Output the [X, Y] coordinate of the center of the cell containing the given text.  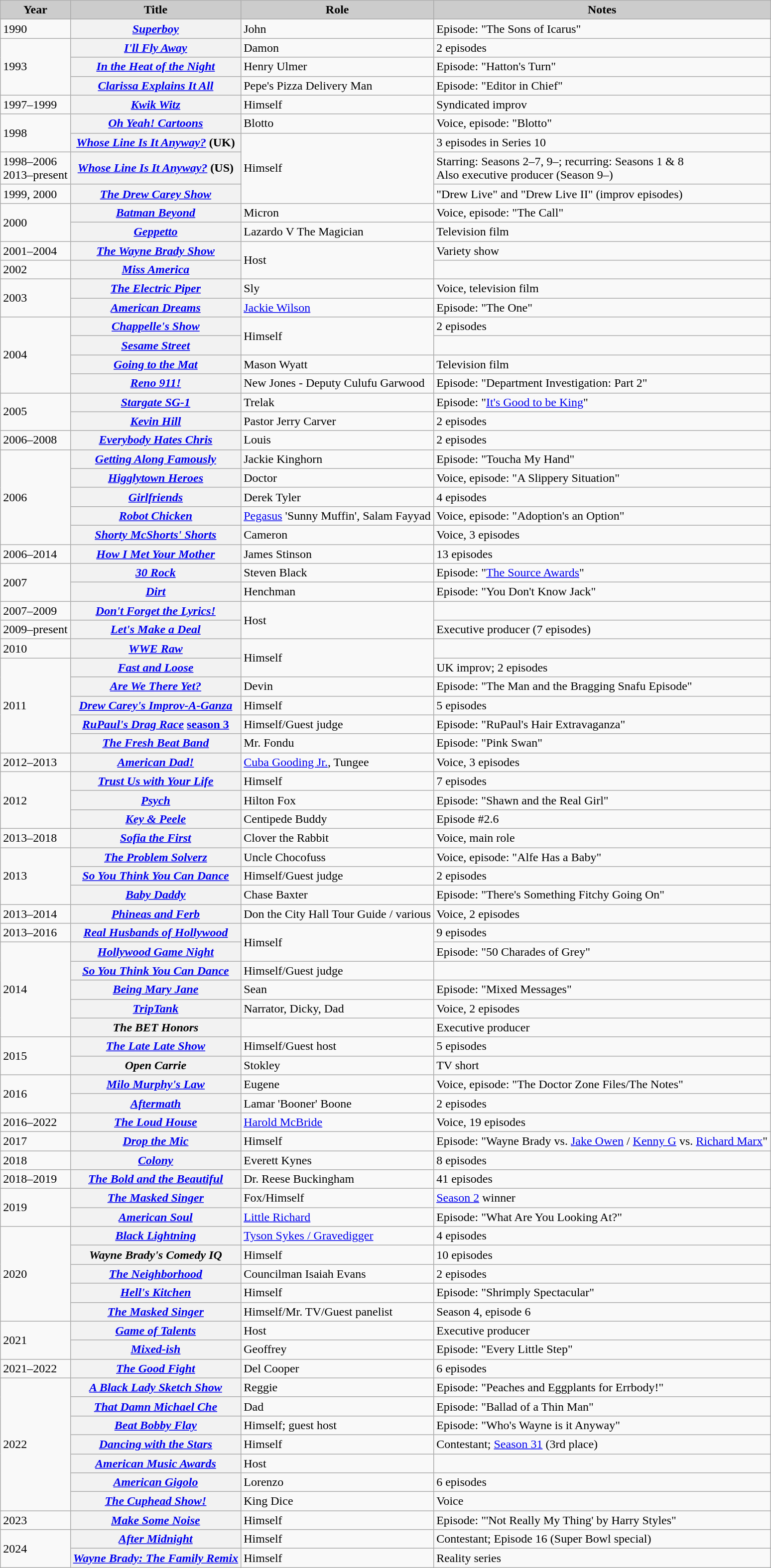
Voice, television film [602, 289]
Open Carrie [155, 1065]
Make Some Noise [155, 1520]
2018–2019 [35, 1179]
Trelak [338, 402]
Clarissa Explains It All [155, 86]
Trust Us with Your Life [155, 781]
Episode: "Pink Swan" [602, 743]
1997–1999 [35, 105]
2006 [35, 497]
2015 [35, 1056]
Role [338, 10]
Drew Carey's Improv-A-Ganza [155, 705]
Wayne Brady: The Family Remix [155, 1558]
Cameron [338, 535]
2017 [35, 1141]
Contestant; Season 31 (3rd place) [602, 1444]
That Damn Michael Che [155, 1406]
How I Met Your Mother [155, 554]
Stargate SG-1 [155, 402]
The Good Fight [155, 1368]
Season 2 winner [602, 1198]
American Dad! [155, 762]
Milo Murphy's Law [155, 1084]
2013 [35, 876]
7 episodes [602, 781]
American Gigolo [155, 1482]
Blotto [338, 123]
Voice, main role [602, 838]
Henry Ulmer [338, 67]
10 episodes [602, 1255]
1990 [35, 29]
The Neighborhood [155, 1274]
TV short [602, 1065]
The Loud House [155, 1122]
Voice, episode: "Adoption's an Option" [602, 516]
Psych [155, 800]
Notes [602, 10]
Reality series [602, 1558]
Episode: "There's Something Fitchy Going On" [602, 895]
Voice, episode: "The Call" [602, 213]
2012–2013 [35, 762]
The BET Honors [155, 1027]
Fox/Himself [338, 1198]
Episode: "The One" [602, 308]
Variety show [602, 250]
Baby Daddy [155, 895]
Louis [338, 440]
2009–present [35, 630]
1998 [35, 133]
Voice [602, 1501]
Batman Beyond [155, 213]
After Midnight [155, 1539]
Councilman Isaiah Evans [338, 1274]
The Wayne Brady Show [155, 250]
Mason Wyatt [338, 364]
Real Husbands of Hollywood [155, 933]
Episode: "Editor in Chief" [602, 86]
2006–2014 [35, 554]
2024 [35, 1549]
Dancing with the Stars [155, 1444]
Contestant; Episode 16 (Super Bowl special) [602, 1539]
2019 [35, 1208]
Little Richard [338, 1217]
Derek Tyler [338, 497]
Are We There Yet? [155, 686]
Robot Chicken [155, 516]
Sean [338, 990]
Episode: "'Not Really My Thing' by Harry Styles" [602, 1520]
Doctor [338, 478]
Fast and Loose [155, 668]
Himself/Guest host [338, 1046]
Episode: "The Sons of Icarus" [602, 29]
King Dice [338, 1501]
Episode: "Wayne Brady vs. Jake Owen / Kenny G vs. Richard Marx" [602, 1141]
2012 [35, 800]
American Dreams [155, 308]
Let's Make a Deal [155, 630]
Lazardo V The Magician [338, 231]
Micron [338, 213]
A Black Lady Sketch Show [155, 1387]
Lorenzo [338, 1482]
2010 [35, 649]
2004 [35, 355]
2002 [35, 270]
Episode #2.6 [602, 819]
American Music Awards [155, 1463]
Sesame Street [155, 345]
Beat Bobby Flay [155, 1425]
Key & Peele [155, 819]
Henchman [338, 592]
Tyson Sykes / Gravedigger [338, 1236]
In the Heat of the Night [155, 67]
Centipede Buddy [338, 819]
Shorty McShorts' Shorts [155, 535]
2003 [35, 298]
2006–2008 [35, 440]
Narrator, Dicky, Dad [338, 1008]
Episode: "You Don't Know Jack" [602, 592]
2016 [35, 1094]
James Stinson [338, 554]
Being Mary Jane [155, 990]
1999, 2000 [35, 194]
1998–20062013–present [35, 168]
Don't Forget the Lyrics! [155, 611]
Jackie Wilson [338, 308]
Colony [155, 1160]
9 episodes [602, 933]
Geoffrey [338, 1349]
American Soul [155, 1217]
Episode: "Ballad of a Thin Man" [602, 1406]
Episode: "The Man and the Bragging Snafu Episode" [602, 686]
Episode: "The Source Awards" [602, 573]
Chase Baxter [338, 895]
WWE Raw [155, 649]
Whose Line Is It Anyway? (UK) [155, 142]
Voice, episode: "Blotto" [602, 123]
Hollywood Game Night [155, 952]
Damon [338, 48]
Del Cooper [338, 1368]
Geppetto [155, 231]
Hilton Fox [338, 800]
2022 [35, 1444]
2014 [35, 990]
Uncle Chocofuss [338, 857]
John [338, 29]
Kwik Witz [155, 105]
Reggie [338, 1387]
8 episodes [602, 1160]
2001–2004 [35, 250]
Starring: Seasons 2–7, 9–; recurring: Seasons 1 & 8Also executive producer (Season 9–) [602, 168]
Hell's Kitchen [155, 1293]
Getting Along Famously [155, 459]
Episode: "Hatton's Turn" [602, 67]
Stokley [338, 1065]
Syndicated improv [602, 105]
2018 [35, 1160]
Phineas and Ferb [155, 914]
30 Rock [155, 573]
Episode: "Shrimply Spectacular" [602, 1293]
Black Lightning [155, 1236]
Episode: "RuPaul's Hair Extravaganza" [602, 724]
Episode: "Mixed Messages" [602, 990]
Pepe's Pizza Delivery Man [338, 86]
Miss America [155, 270]
2021–2022 [35, 1368]
Oh Yeah! Cartoons [155, 123]
2023 [35, 1520]
2000 [35, 222]
Superboy [155, 29]
Pastor Jerry Carver [338, 421]
Devin [338, 686]
Clover the Rabbit [338, 838]
Voice, episode: "A Slippery Situation" [602, 478]
The Late Late Show [155, 1046]
2005 [35, 412]
2013–2014 [35, 914]
2021 [35, 1340]
Episode: "Every Little Step" [602, 1349]
The Bold and the Beautiful [155, 1179]
2013–2018 [35, 838]
Dr. Reese Buckingham [338, 1179]
New Jones - Deputy Culufu Garwood [338, 383]
Harold McBride [338, 1122]
"Drew Live" and "Drew Live II" (improv episodes) [602, 194]
Cuba Gooding Jr., Tungee [338, 762]
The Problem Solverz [155, 857]
Girlfriends [155, 497]
Episode: "What Are You Looking At?" [602, 1217]
Everybody Hates Chris [155, 440]
Sofia the First [155, 838]
2007 [35, 582]
Mr. Fondu [338, 743]
Dad [338, 1406]
The Cuphead Show! [155, 1501]
2007–2009 [35, 611]
Season 4, episode 6 [602, 1312]
Aftermath [155, 1103]
Don the City Hall Tour Guide / various [338, 914]
The Fresh Beat Band [155, 743]
UK improv; 2 episodes [602, 668]
Voice, episode: "Alfe Has a Baby" [602, 857]
Title [155, 10]
Episode: "It's Good to be King" [602, 402]
Year [35, 10]
The Drew Carey Show [155, 194]
Voice, episode: "The Doctor Zone Files/The Notes" [602, 1084]
Pegasus 'Sunny Muffin', Salam Fayyad [338, 516]
41 episodes [602, 1179]
Episode: "Shawn and the Real Girl" [602, 800]
RuPaul's Drag Race season 3 [155, 724]
Episode: "50 Charades of Grey" [602, 952]
Chappelle's Show [155, 327]
2013–2016 [35, 933]
Executive producer (7 episodes) [602, 630]
Game of Talents [155, 1331]
Reno 911! [155, 383]
Going to the Mat [155, 364]
Episode: "Peaches and Eggplants for Errbody!" [602, 1387]
Everett Kynes [338, 1160]
Voice, 19 episodes [602, 1122]
Episode: "Department Investigation: Part 2" [602, 383]
1993 [35, 67]
2016–2022 [35, 1122]
Mixed-ish [155, 1349]
13 episodes [602, 554]
Himself; guest host [338, 1425]
Episode: "Who's Wayne is it Anyway" [602, 1425]
Episode: "Toucha My Hand" [602, 459]
Sly [338, 289]
TripTank [155, 1008]
Higglytown Heroes [155, 478]
Wayne Brady's Comedy IQ [155, 1255]
Drop the Mic [155, 1141]
Kevin Hill [155, 421]
Steven Black [338, 573]
2011 [35, 705]
3 episodes in Series 10 [602, 142]
Himself/Mr. TV/Guest panelist [338, 1312]
Whose Line Is It Anyway? (US) [155, 168]
Lamar 'Booner' Boone [338, 1103]
The Electric Piper [155, 289]
2020 [35, 1274]
Dirt [155, 592]
I'll Fly Away [155, 48]
Eugene [338, 1084]
Jackie Kinghorn [338, 459]
